Detect which cell encompasses the target text, then output its (x, y) center coordinate. 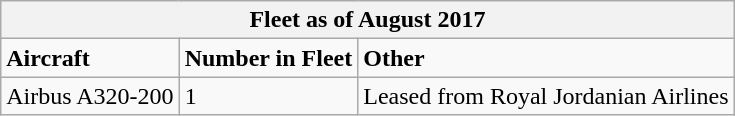
Number in Fleet (268, 58)
Leased from Royal Jordanian Airlines (546, 96)
Fleet as of August 2017 (368, 20)
Airbus A320-200 (90, 96)
Aircraft (90, 58)
1 (268, 96)
Other (546, 58)
